Determine the [x, y] coordinate at the center of the cell enclosing the given text.  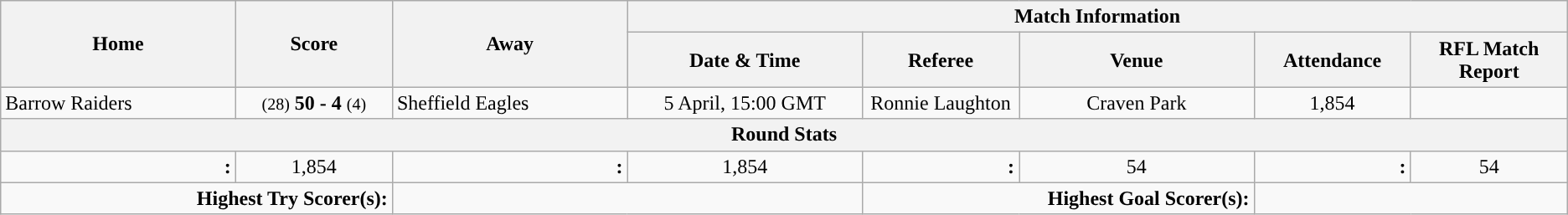
Ronnie Laughton [940, 103]
Date & Time [745, 60]
(28) 50 - 4 (4) [313, 103]
Round Stats [784, 135]
Attendance [1332, 60]
RFL Match Report [1489, 60]
Craven Park [1137, 103]
Highest Goal Scorer(s): [1058, 198]
Match Information [1097, 17]
Referee [940, 60]
Away [509, 44]
Sheffield Eagles [509, 103]
Home [119, 44]
Barrow Raiders [119, 103]
Venue [1137, 60]
Score [313, 44]
5 April, 15:00 GMT [745, 103]
Highest Try Scorer(s): [197, 198]
